Locate the cell with the specified text and output its [X, Y] center coordinate. 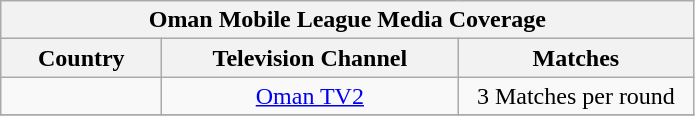
Matches [576, 58]
Country [82, 58]
Oman Mobile League Media Coverage [348, 20]
Television Channel [310, 58]
Oman TV2 [310, 96]
3 Matches per round [576, 96]
